Scan for the cell matching the given text and deliver its (x, y) coordinate at center. 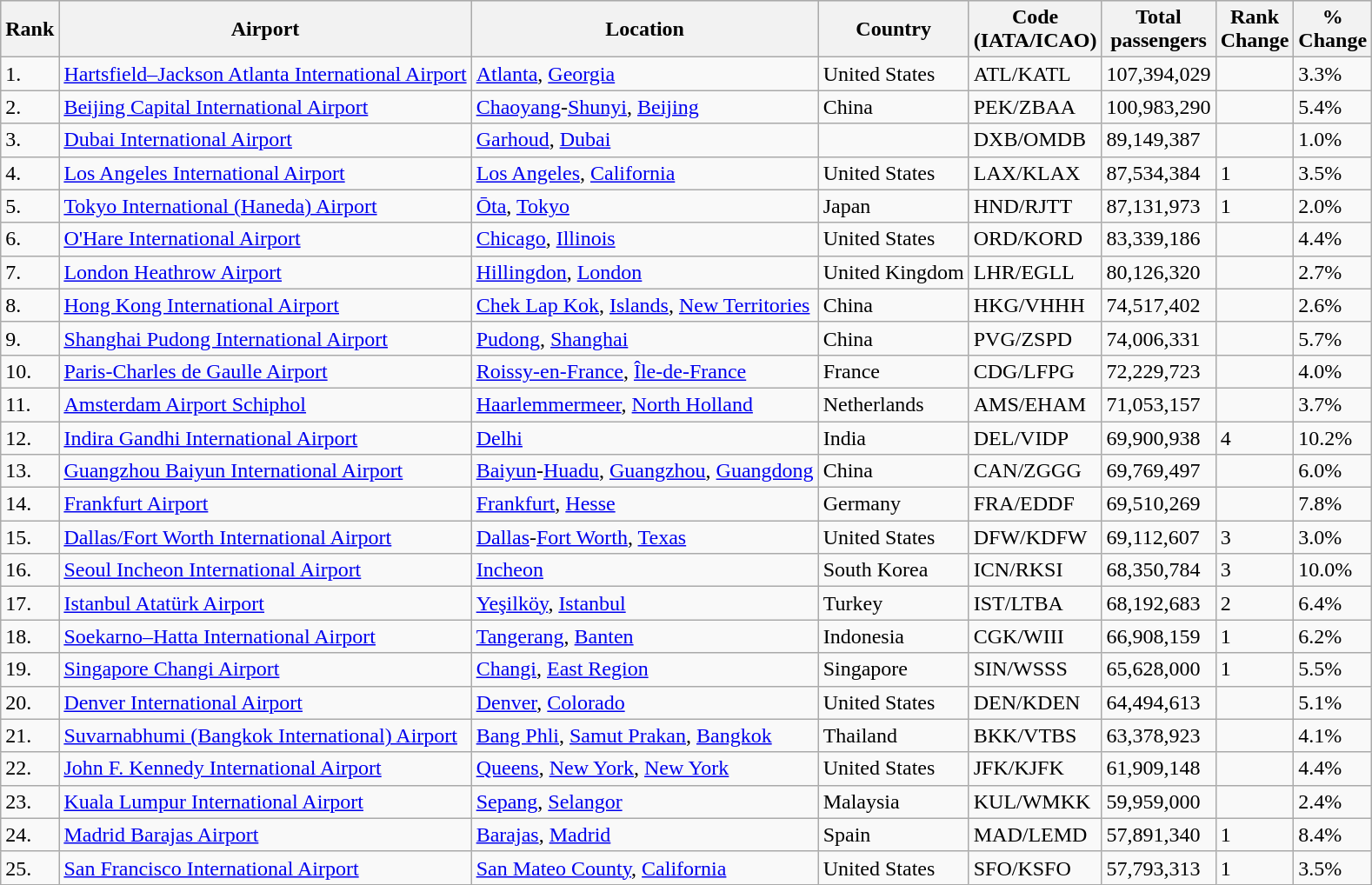
Los Angeles, California (645, 173)
19. (30, 669)
Location (645, 30)
CGK/WIII (1035, 636)
Beijing Capital International Airport (265, 107)
FRA/EDDF (1035, 504)
CDG/LFPG (1035, 371)
80,126,320 (1158, 272)
2.7% (1333, 272)
15. (30, 537)
100,983,290 (1158, 107)
17. (30, 603)
Chaoyang-Shunyi, Beijing (645, 107)
8. (30, 305)
65,628,000 (1158, 669)
Seoul Incheon International Airport (265, 570)
11. (30, 404)
71,053,157 (1158, 404)
DXB/OMDB (1035, 140)
Netherlands (894, 404)
12. (30, 437)
Roissy-en-France, Île-de-France (645, 371)
HKG/VHHH (1035, 305)
4.1% (1333, 735)
BKK/VTBS (1035, 735)
DEN/KDEN (1035, 702)
4 (1255, 437)
24. (30, 835)
HND/RJTT (1035, 206)
Atlanta, Georgia (645, 74)
Tokyo International (Haneda) Airport (265, 206)
Ōta, Tokyo (645, 206)
22. (30, 769)
RankChange (1255, 30)
10. (30, 371)
United Kingdom (894, 272)
5.1% (1333, 702)
AMS/EHAM (1035, 404)
Bang Phli, Samut Prakan, Bangkok (645, 735)
PVG/ZSPD (1035, 338)
6.0% (1333, 471)
6. (30, 239)
PEK/ZBAA (1035, 107)
IST/LTBA (1035, 603)
89,149,387 (1158, 140)
10.0% (1333, 570)
9. (30, 338)
6.2% (1333, 636)
DFW/KDFW (1035, 537)
Japan (894, 206)
JFK/KJFK (1035, 769)
69,769,497 (1158, 471)
2.0% (1333, 206)
13. (30, 471)
14. (30, 504)
66,908,159 (1158, 636)
25. (30, 868)
69,510,269 (1158, 504)
Incheon (645, 570)
San Francisco International Airport (265, 868)
O'Hare International Airport (265, 239)
68,350,784 (1158, 570)
Country (894, 30)
68,192,683 (1158, 603)
Hillingdon, London (645, 272)
London Heathrow Airport (265, 272)
74,006,331 (1158, 338)
Garhoud, Dubai (645, 140)
Soekarno–Hatta International Airport (265, 636)
64,494,613 (1158, 702)
SFO/KSFO (1035, 868)
South Korea (894, 570)
69,112,607 (1158, 537)
6.4% (1333, 603)
Frankfurt, Hesse (645, 504)
Dallas/Fort Worth International Airport (265, 537)
SIN/WSSS (1035, 669)
Kuala Lumpur International Airport (265, 802)
72,229,723 (1158, 371)
57,891,340 (1158, 835)
Indonesia (894, 636)
Indira Gandhi International Airport (265, 437)
87,131,973 (1158, 206)
Germany (894, 504)
4.0% (1333, 371)
2 (1255, 603)
ICN/RKSI (1035, 570)
2.4% (1333, 802)
5.5% (1333, 669)
Dubai International Airport (265, 140)
3. (30, 140)
John F. Kennedy International Airport (265, 769)
Denver International Airport (265, 702)
LHR/EGLL (1035, 272)
Chicago, Illinois (645, 239)
KUL/WMKK (1035, 802)
83,339,186 (1158, 239)
Los Angeles International Airport (265, 173)
Istanbul Atatürk Airport (265, 603)
Rank (30, 30)
3.3% (1333, 74)
Airport (265, 30)
Haarlemmermeer, North Holland (645, 404)
Thailand (894, 735)
Baiyun-Huadu, Guangzhou, Guangdong (645, 471)
Suvarnabhumi (Bangkok International) Airport (265, 735)
107,394,029 (1158, 74)
8.4% (1333, 835)
18. (30, 636)
61,909,148 (1158, 769)
Turkey (894, 603)
France (894, 371)
MAD/LEMD (1035, 835)
Denver, Colorado (645, 702)
Yeşilköy, Istanbul (645, 603)
Amsterdam Airport Schiphol (265, 404)
Changi, East Region (645, 669)
Spain (894, 835)
Chek Lap Kok, Islands, New Territories (645, 305)
4. (30, 173)
74,517,402 (1158, 305)
Madrid Barajas Airport (265, 835)
5. (30, 206)
Delhi (645, 437)
1.0% (1333, 140)
Totalpassengers (1158, 30)
Malaysia (894, 802)
63,378,923 (1158, 735)
23. (30, 802)
Sepang, Selangor (645, 802)
3.7% (1333, 404)
5.4% (1333, 107)
Dallas-Fort Worth, Texas (645, 537)
2.6% (1333, 305)
Tangerang, Banten (645, 636)
7. (30, 272)
India (894, 437)
Hartsfield–Jackson Atlanta International Airport (265, 74)
7.8% (1333, 504)
Pudong, Shanghai (645, 338)
20. (30, 702)
3.0% (1333, 537)
CAN/ZGGG (1035, 471)
DEL/VIDP (1035, 437)
LAX/KLAX (1035, 173)
59,959,000 (1158, 802)
69,900,938 (1158, 437)
5.7% (1333, 338)
ORD/KORD (1035, 239)
Singapore (894, 669)
Hong Kong International Airport (265, 305)
Shanghai Pudong International Airport (265, 338)
2. (30, 107)
Paris-Charles de Gaulle Airport (265, 371)
Barajas, Madrid (645, 835)
Singapore Changi Airport (265, 669)
10.2% (1333, 437)
Queens, New York, New York (645, 769)
16. (30, 570)
57,793,313 (1158, 868)
87,534,384 (1158, 173)
Frankfurt Airport (265, 504)
ATL/KATL (1035, 74)
21. (30, 735)
Code(IATA/ICAO) (1035, 30)
1. (30, 74)
San Mateo County, California (645, 868)
Guangzhou Baiyun International Airport (265, 471)
%Change (1333, 30)
